Provide the [x, y] coordinate of the cell's center where the given text is located.  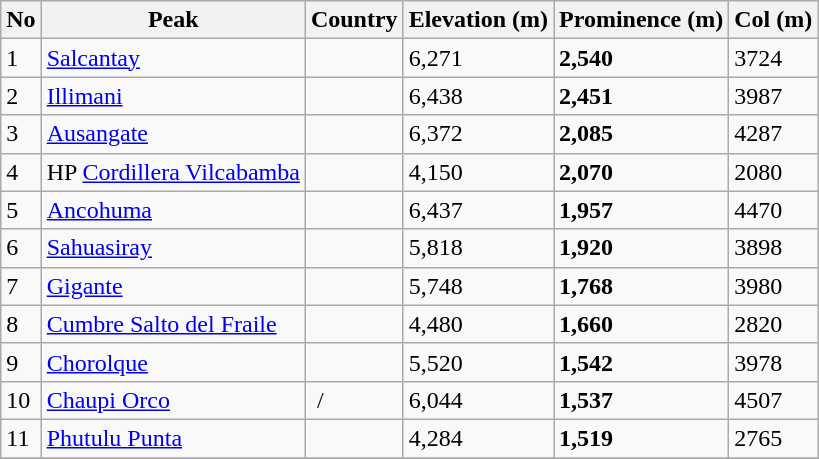
Col (m) [774, 20]
Cumbre Salto del Fraile [173, 324]
Gigante [173, 286]
3978 [774, 362]
No [21, 20]
1,519 [642, 438]
1,537 [642, 400]
5,818 [478, 248]
6,044 [478, 400]
Salcantay [173, 58]
9 [21, 362]
4507 [774, 400]
Ausangate [173, 134]
3898 [774, 248]
5 [21, 210]
6 [21, 248]
1 [21, 58]
8 [21, 324]
Sahuasiray [173, 248]
10 [21, 400]
6,437 [478, 210]
2,451 [642, 96]
2765 [774, 438]
1,920 [642, 248]
2080 [774, 172]
Chorolque [173, 362]
3 [21, 134]
3980 [774, 286]
2,540 [642, 58]
Chaupi Orco [173, 400]
Elevation (m) [478, 20]
4287 [774, 134]
1,768 [642, 286]
Phutulu Punta [173, 438]
7 [21, 286]
Country [354, 20]
2820 [774, 324]
Illimani [173, 96]
11 [21, 438]
1,542 [642, 362]
5,748 [478, 286]
3724 [774, 58]
2,085 [642, 134]
3987 [774, 96]
Peak [173, 20]
6,271 [478, 58]
2,070 [642, 172]
HP Cordillera Vilcabamba [173, 172]
6,372 [478, 134]
1,660 [642, 324]
4,480 [478, 324]
4,150 [478, 172]
1,957 [642, 210]
/ [354, 400]
4470 [774, 210]
2 [21, 96]
Prominence (m) [642, 20]
4,284 [478, 438]
5,520 [478, 362]
Ancohuma [173, 210]
6,438 [478, 96]
4 [21, 172]
